Scan for the cell matching the given text and deliver its (x, y) coordinate at center. 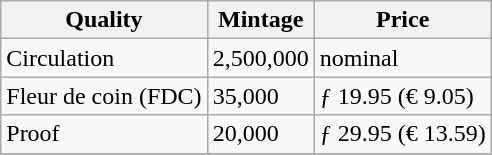
ƒ 29.95 (€ 13.59) (402, 134)
2,500,000 (260, 58)
Fleur de coin (FDC) (104, 96)
Circulation (104, 58)
nominal (402, 58)
20,000 (260, 134)
Proof (104, 134)
Mintage (260, 20)
Quality (104, 20)
Price (402, 20)
ƒ 19.95 (€ 9.05) (402, 96)
35,000 (260, 96)
